Locate the cell with the specified text and output its [X, Y] center coordinate. 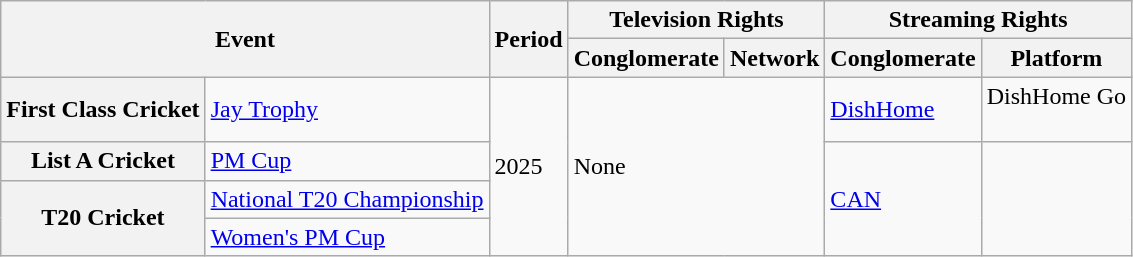
Television Rights [696, 20]
Event [245, 39]
National T20 Championship [347, 199]
List A Cricket [103, 161]
Period [528, 39]
Network [774, 58]
None [696, 166]
PM Cup [347, 161]
T20 Cricket [103, 218]
First Class Cricket [103, 110]
Platform [1056, 58]
2025 [528, 166]
DishHome Go [1056, 110]
Jay Trophy [347, 110]
Women's PM Cup [347, 237]
Streaming Rights [978, 20]
CAN [903, 199]
DishHome [903, 110]
